Search for the cell housing the specified text and yield its [X, Y] center coordinate. 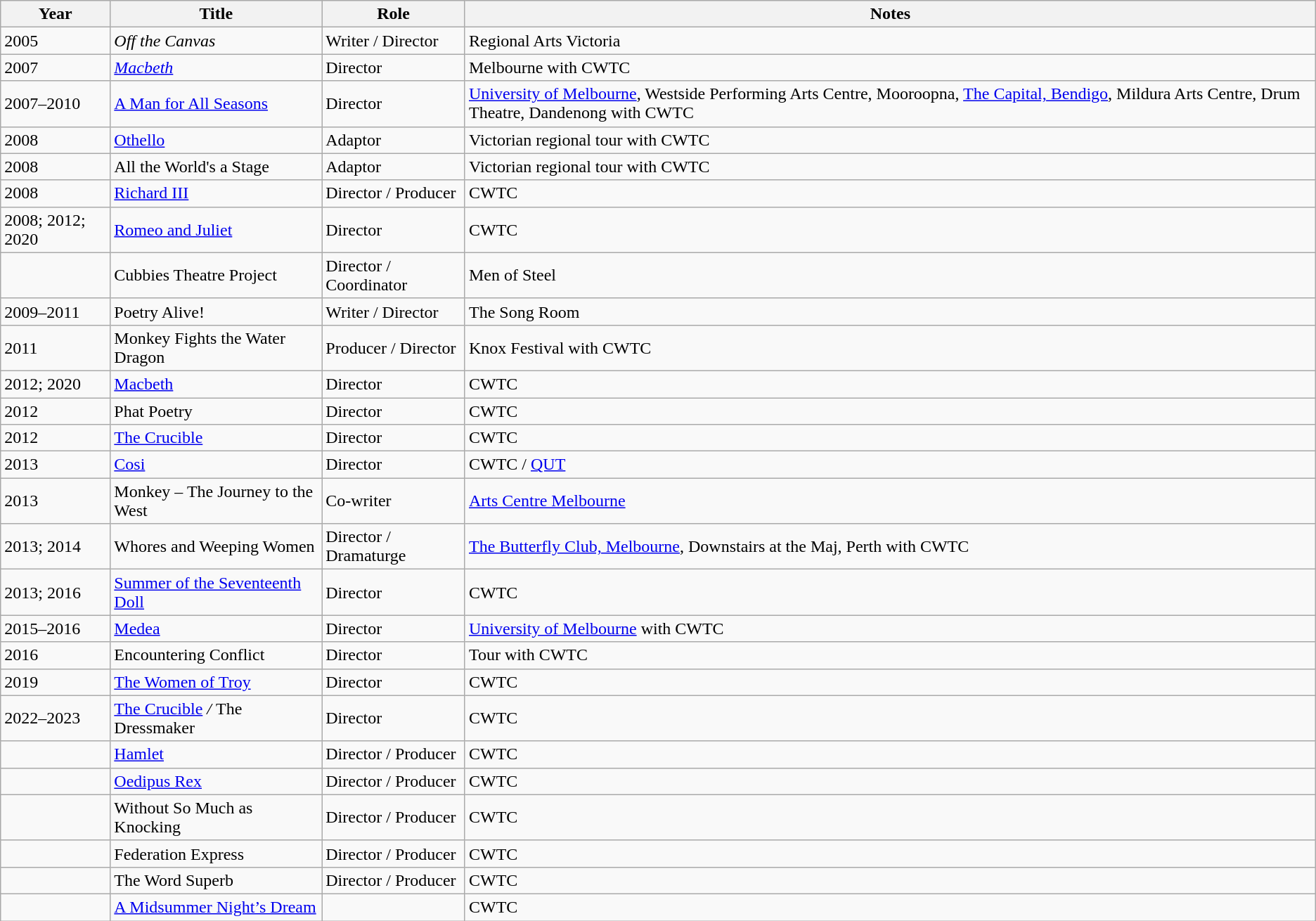
CWTC / QUT [890, 465]
Hamlet [217, 754]
Whores and Weeping Women [217, 547]
Cubbies Theatre Project [217, 276]
The Women of Troy [217, 682]
The Crucible [217, 438]
2013; 2016 [56, 592]
Richard III [217, 193]
2015–2016 [56, 629]
The Butterfly Club, Melbourne, Downstairs at the Maj, Perth with CWTC [890, 547]
Without So Much as Knocking [217, 817]
2016 [56, 655]
The Song Room [890, 311]
2007–2010 [56, 104]
Monkey Fights the Water Dragon [217, 347]
Summer of the Seventeenth Doll [217, 592]
2022–2023 [56, 719]
Director / Coordinator [394, 276]
Encountering Conflict [217, 655]
Oedipus Rex [217, 781]
The Crucible / The Dressmaker [217, 719]
2005 [56, 41]
Title [217, 14]
University of Melbourne, Westside Performing Arts Centre, Mooroopna, The Capital, Bendigo, Mildura Arts Centre, Drum Theatre, Dandenong with CWTC [890, 104]
2013; 2014 [56, 547]
Medea [217, 629]
Monkey – The Journey to the West [217, 501]
Notes [890, 14]
All the World's a Stage [217, 167]
Off the Canvas [217, 41]
Regional Arts Victoria [890, 41]
Director / Dramaturge [394, 547]
The Word Superb [217, 880]
2007 [56, 67]
Arts Centre Melbourne [890, 501]
Phat Poetry [217, 411]
2009–2011 [56, 311]
Othello [217, 140]
Role [394, 14]
Men of Steel [890, 276]
2019 [56, 682]
Melbourne with CWTC [890, 67]
Federation Express [217, 854]
2012; 2020 [56, 384]
Producer / Director [394, 347]
2008; 2012; 2020 [56, 229]
Co-writer [394, 501]
Knox Festival with CWTC [890, 347]
University of Melbourne with CWTC [890, 629]
Tour with CWTC [890, 655]
Poetry Alive! [217, 311]
A Midsummer Night’s Dream [217, 907]
Cosi [217, 465]
Year [56, 14]
2011 [56, 347]
Romeo and Juliet [217, 229]
A Man for All Seasons [217, 104]
